Return the (X, Y) coordinate for the center point of the cell that contains the specified text.  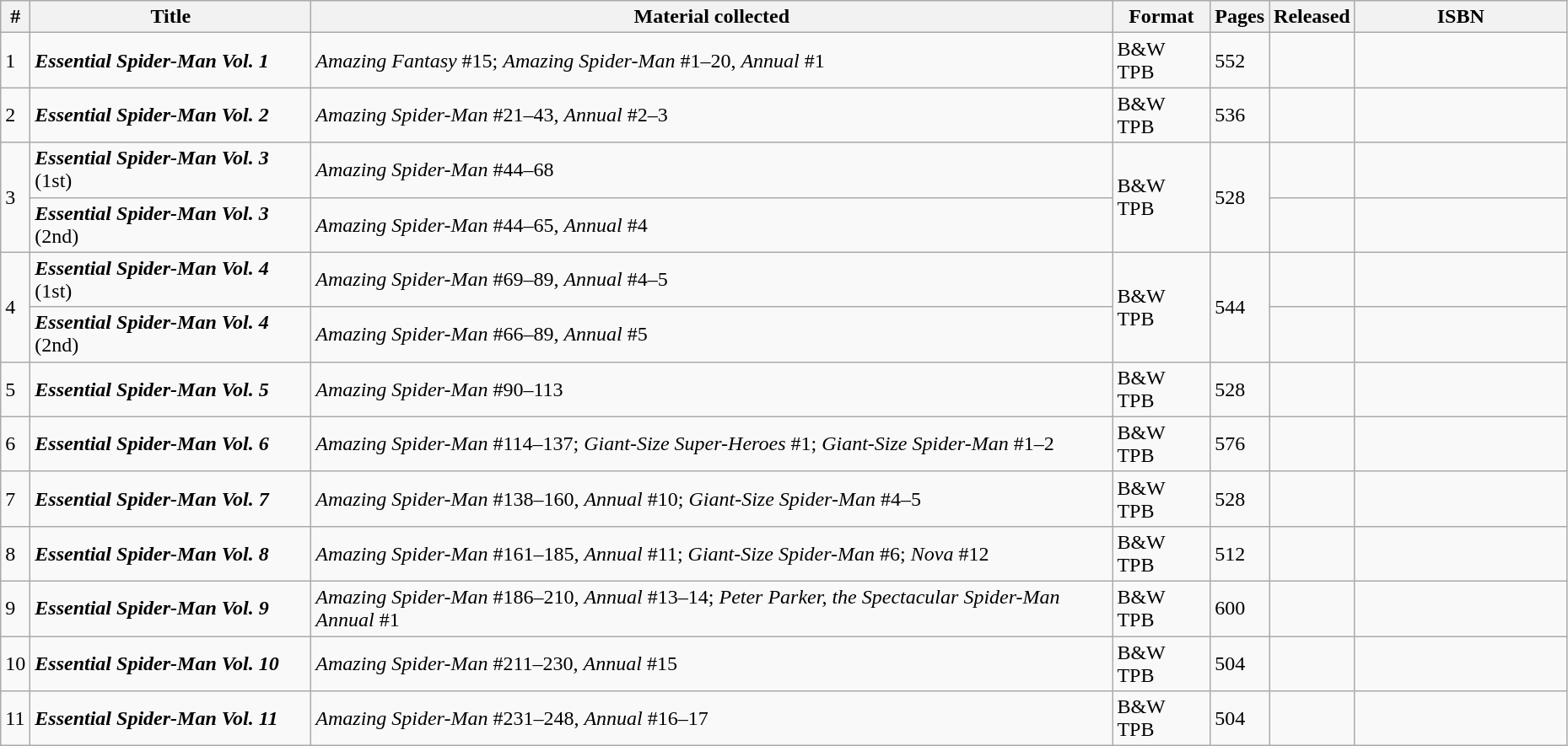
Amazing Spider-Man #21–43, Annual #2–3 (712, 115)
Essential Spider-Man Vol. 3 (1st) (170, 170)
4 (15, 307)
Pages (1240, 17)
11 (15, 718)
544 (1240, 307)
Amazing Spider-Man #44–65, Annual #4 (712, 224)
Essential Spider-Man Vol. 3 (2nd) (170, 224)
Essential Spider-Man Vol. 6 (170, 443)
Amazing Spider-Man #66–89, Annual #5 (712, 334)
Amazing Spider-Man #161–185, Annual #11; Giant-Size Spider-Man #6; Nova #12 (712, 553)
Material collected (712, 17)
Essential Spider-Man Vol. 8 (170, 553)
Essential Spider-Man Vol. 9 (170, 609)
10 (15, 663)
9 (15, 609)
Essential Spider-Man Vol. 11 (170, 718)
Title (170, 17)
576 (1240, 443)
Released (1312, 17)
5 (15, 389)
Amazing Spider-Man #211–230, Annual #15 (712, 663)
Essential Spider-Man Vol. 7 (170, 499)
512 (1240, 553)
Amazing Spider-Man #90–113 (712, 389)
Essential Spider-Man Vol. 4 (1st) (170, 280)
# (15, 17)
Essential Spider-Man Vol. 10 (170, 663)
Essential Spider-Man Vol. 2 (170, 115)
Amazing Spider-Man #138–160, Annual #10; Giant-Size Spider-Man #4–5 (712, 499)
Essential Spider-Man Vol. 5 (170, 389)
Amazing Fantasy #15; Amazing Spider-Man #1–20, Annual #1 (712, 61)
8 (15, 553)
Amazing Spider-Man #231–248, Annual #16–17 (712, 718)
536 (1240, 115)
3 (15, 197)
600 (1240, 609)
Essential Spider-Man Vol. 4 (2nd) (170, 334)
552 (1240, 61)
6 (15, 443)
Amazing Spider-Man #114–137; Giant-Size Super-Heroes #1; Giant-Size Spider-Man #1–2 (712, 443)
2 (15, 115)
Format (1161, 17)
Amazing Spider-Man #44–68 (712, 170)
Essential Spider-Man Vol. 1 (170, 61)
ISBN (1461, 17)
Amazing Spider-Man #69–89, Annual #4–5 (712, 280)
7 (15, 499)
Amazing Spider-Man #186–210, Annual #13–14; Peter Parker, the Spectacular Spider-Man Annual #1 (712, 609)
1 (15, 61)
